Output the (X, Y) coordinate of the center of the cell containing the given text.  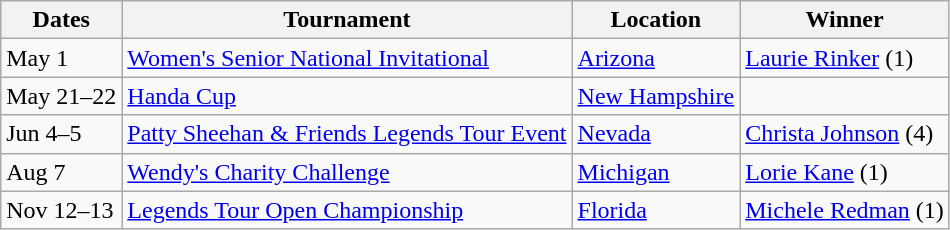
Nov 12–13 (62, 210)
Jun 4–5 (62, 134)
Women's Senior National Invitational (347, 58)
Dates (62, 20)
Laurie Rinker (1) (845, 58)
Michigan (656, 172)
Michele Redman (1) (845, 210)
Tournament (347, 20)
New Hampshire (656, 96)
Florida (656, 210)
Location (656, 20)
Handa Cup (347, 96)
May 1 (62, 58)
Lorie Kane (1) (845, 172)
Christa Johnson (4) (845, 134)
Legends Tour Open Championship (347, 210)
May 21–22 (62, 96)
Arizona (656, 58)
Aug 7 (62, 172)
Nevada (656, 134)
Wendy's Charity Challenge (347, 172)
Patty Sheehan & Friends Legends Tour Event (347, 134)
Winner (845, 20)
